Locate the cell with the specified text and output its [X, Y] center coordinate. 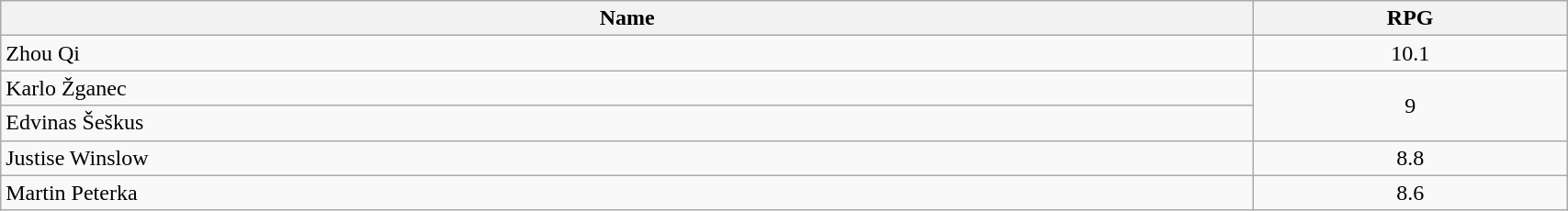
8.6 [1411, 193]
Karlo Žganec [627, 88]
Justise Winslow [627, 158]
Zhou Qi [627, 53]
8.8 [1411, 158]
10.1 [1411, 53]
Martin Peterka [627, 193]
RPG [1411, 18]
Name [627, 18]
Edvinas Šeškus [627, 123]
9 [1411, 105]
